Identify which cell holds the provided text, then report its [x, y] central coordinate. 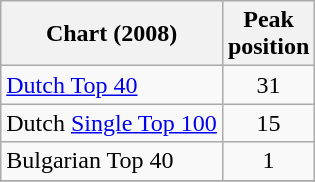
Peakposition [268, 34]
31 [268, 85]
Bulgarian Top 40 [112, 161]
Dutch Single Top 100 [112, 123]
15 [268, 123]
1 [268, 161]
Chart (2008) [112, 34]
Dutch Top 40 [112, 85]
